Extract the [x, y] coordinate from the center of the cell holding the provided text.  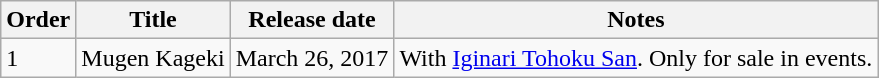
Release date [312, 20]
Notes [636, 20]
With Iginari Tohoku San. Only for sale in events. [636, 58]
1 [38, 58]
Order [38, 20]
Mugen Kageki [153, 58]
Title [153, 20]
March 26, 2017 [312, 58]
